Return the [X, Y] coordinate for the center point of the cell that contains the specified text.  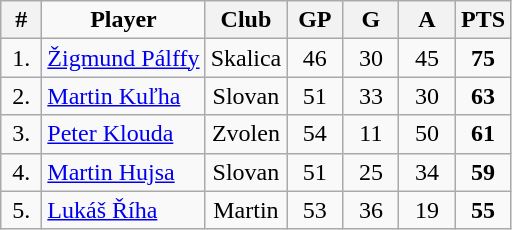
11 [371, 134]
PTS [483, 20]
Skalica [246, 58]
# [22, 20]
Peter Klouda [124, 134]
GP [315, 20]
55 [483, 210]
Martin Hujsa [124, 172]
34 [427, 172]
46 [315, 58]
54 [315, 134]
G [371, 20]
59 [483, 172]
Zvolen [246, 134]
33 [371, 96]
A [427, 20]
53 [315, 210]
19 [427, 210]
Player [124, 20]
2. [22, 96]
Martin [246, 210]
1. [22, 58]
61 [483, 134]
75 [483, 58]
25 [371, 172]
3. [22, 134]
Club [246, 20]
Martin Kuľha [124, 96]
63 [483, 96]
4. [22, 172]
Lukáš Říha [124, 210]
36 [371, 210]
5. [22, 210]
50 [427, 134]
45 [427, 58]
Žigmund Pálffy [124, 58]
